Find where the given text appears and provide that cell's center as [x, y] coordinate. 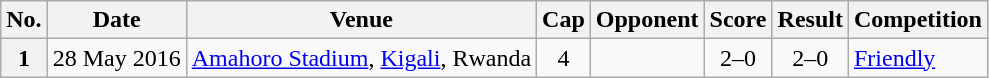
Date [116, 20]
Amahoro Stadium, Kigali, Rwanda [361, 58]
No. [24, 20]
Venue [361, 20]
Result [810, 20]
28 May 2016 [116, 58]
Cap [564, 20]
4 [564, 58]
1 [24, 58]
Opponent [647, 20]
Competition [918, 20]
Score [738, 20]
Friendly [918, 58]
